Search for the cell housing the specified text and yield its (X, Y) center coordinate. 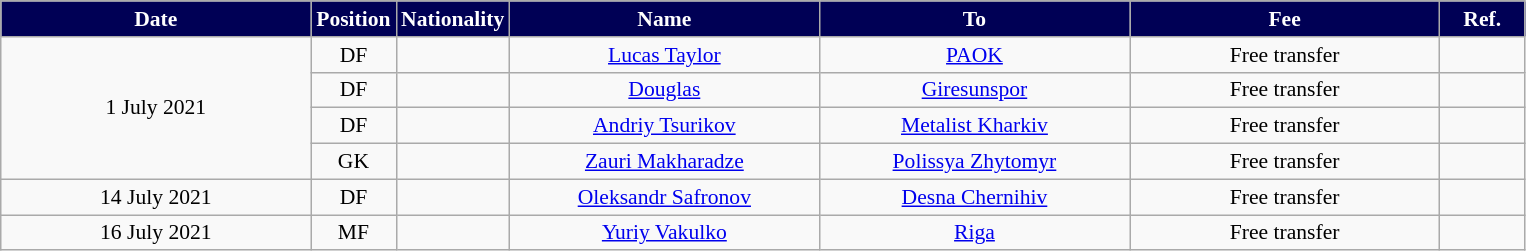
1 July 2021 (156, 108)
Polissya Zhytomyr (974, 162)
Date (156, 19)
Giresunspor (974, 90)
16 July 2021 (156, 233)
Metalist Kharkiv (974, 126)
Andriy Tsurikov (664, 126)
Nationality (452, 19)
Lucas Taylor (664, 55)
14 July 2021 (156, 197)
Yuriy Vakulko (664, 233)
Fee (1285, 19)
Oleksandr Safronov (664, 197)
MF (354, 233)
PAOK (974, 55)
Douglas (664, 90)
Desna Chernihiv (974, 197)
Zauri Makharadze (664, 162)
Position (354, 19)
GK (354, 162)
Riga (974, 233)
Ref. (1482, 19)
To (974, 19)
Name (664, 19)
